From the cell containing the given text, extract its center point as [x, y] coordinate. 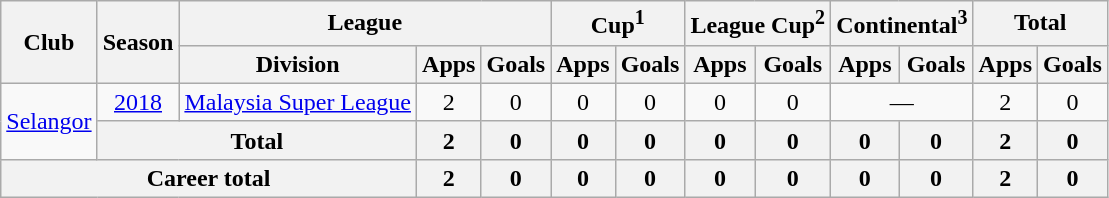
Season [138, 42]
Malaysia Super League [298, 102]
Club [49, 42]
Division [298, 64]
League Cup2 [758, 24]
Cup1 [618, 24]
Selangor [49, 121]
2018 [138, 102]
League [365, 24]
Continental3 [902, 24]
Career total [209, 178]
— [902, 102]
